Extract the [X, Y] coordinate from the center of the cell holding the provided text.  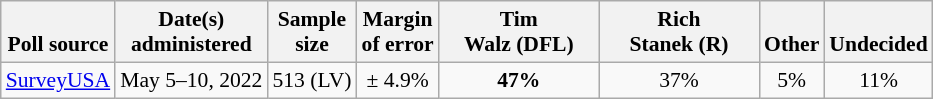
47% [519, 80]
37% [679, 80]
Date(s)administered [191, 32]
May 5–10, 2022 [191, 80]
513 (LV) [312, 80]
± 4.9% [398, 80]
SurveyUSA [58, 80]
Undecided [878, 32]
TimWalz (DFL) [519, 32]
11% [878, 80]
5% [792, 80]
Samplesize [312, 32]
Marginof error [398, 32]
Other [792, 32]
Poll source [58, 32]
RichStanek (R) [679, 32]
